Extract the [x, y] coordinate from the center of the cell holding the provided text.  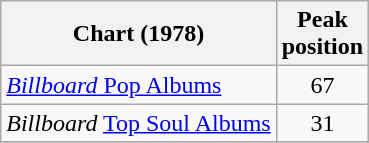
67 [322, 85]
Chart (1978) [138, 34]
Billboard Top Soul Albums [138, 123]
Billboard Pop Albums [138, 85]
31 [322, 123]
Peakposition [322, 34]
